Find where the given text appears and provide that cell's center as [x, y] coordinate. 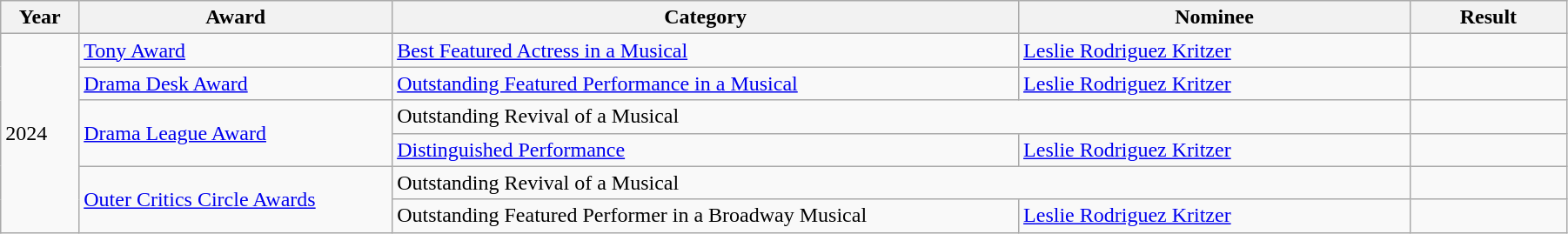
Outstanding Featured Performance in a Musical [706, 84]
Drama League Award [236, 133]
Best Featured Actress in a Musical [706, 50]
Nominee [1215, 17]
Result [1488, 17]
Year [40, 17]
Tony Award [236, 50]
Award [236, 17]
Outer Critics Circle Awards [236, 199]
2024 [40, 133]
Drama Desk Award [236, 84]
Outstanding Featured Performer in a Broadway Musical [706, 216]
Distinguished Performance [706, 150]
Category [706, 17]
